Extract the (X, Y) coordinate from the center of the cell holding the provided text.  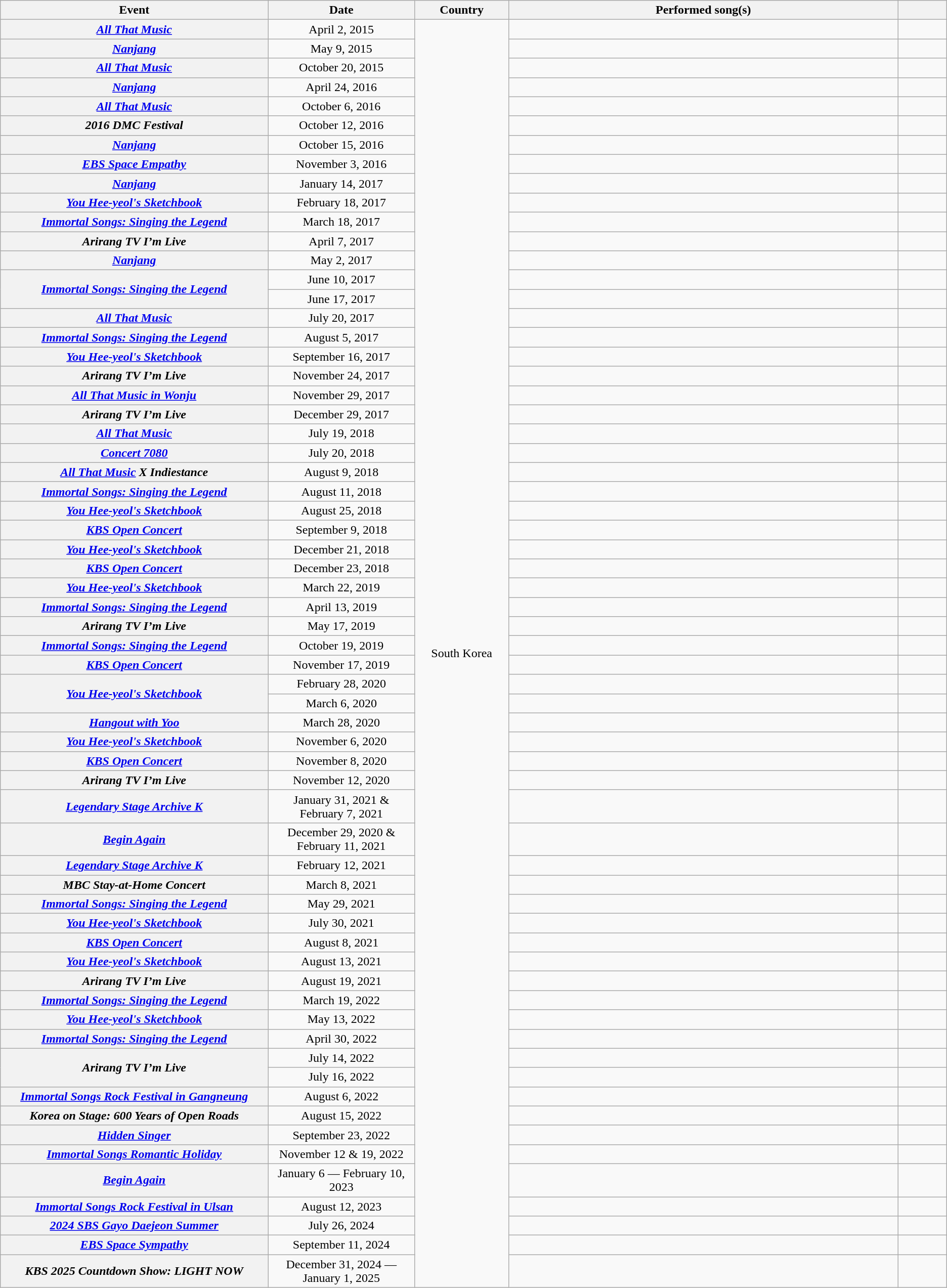
March 19, 2022 (341, 1000)
January 14, 2017 (341, 183)
February 12, 2021 (341, 865)
Immortal Songs Rock Festival in Gangneung (135, 1096)
September 23, 2022 (341, 1135)
April 24, 2016 (341, 87)
November 8, 2020 (341, 761)
June 10, 2017 (341, 280)
All That Music in Wonju (135, 395)
August 11, 2018 (341, 491)
Performed song(s) (703, 10)
March 22, 2019 (341, 588)
January 31, 2021 & February 7, 2021 (341, 806)
November 12 & 19, 2022 (341, 1154)
March 18, 2017 (341, 222)
May 29, 2021 (341, 904)
August 19, 2021 (341, 981)
March 8, 2021 (341, 885)
October 6, 2016 (341, 106)
September 9, 2018 (341, 530)
November 3, 2016 (341, 164)
May 2, 2017 (341, 261)
KBS 2025 Countdown Show: LIGHT NOW (135, 1271)
August 8, 2021 (341, 942)
South Korea (462, 654)
2016 DMC Festival (135, 125)
July 20, 2018 (341, 453)
November 29, 2017 (341, 395)
July 19, 2018 (341, 434)
April 13, 2019 (341, 607)
December 23, 2018 (341, 569)
May 13, 2022 (341, 1019)
December 31, 2024 — January 1, 2025 (341, 1271)
October 12, 2016 (341, 125)
April 2, 2015 (341, 29)
Korea on Stage: 600 Years of Open Roads (135, 1115)
August 25, 2018 (341, 510)
July 14, 2022 (341, 1058)
Immortal Songs Romantic Holiday (135, 1154)
Immortal Songs Rock Festival in Ulsan (135, 1207)
May 9, 2015 (341, 49)
February 28, 2020 (341, 684)
November 6, 2020 (341, 742)
July 20, 2017 (341, 318)
March 28, 2020 (341, 722)
August 9, 2018 (341, 472)
October 19, 2019 (341, 646)
December 21, 2018 (341, 549)
MBC Stay-at-Home Concert (135, 885)
November 12, 2020 (341, 780)
EBS Space Sympathy (135, 1245)
September 11, 2024 (341, 1245)
2024 SBS Gayo Daejeon Summer (135, 1226)
April 30, 2022 (341, 1039)
June 17, 2017 (341, 299)
November 17, 2019 (341, 665)
August 12, 2023 (341, 1207)
July 16, 2022 (341, 1077)
March 6, 2020 (341, 703)
February 18, 2017 (341, 202)
October 15, 2016 (341, 145)
EBS Space Empathy (135, 164)
December 29, 2017 (341, 414)
Hangout with Yoo (135, 722)
July 30, 2021 (341, 923)
August 15, 2022 (341, 1115)
May 17, 2019 (341, 626)
All That Music X Indiestance (135, 472)
December 29, 2020 & February 11, 2021 (341, 839)
August 5, 2017 (341, 337)
November 24, 2017 (341, 376)
Event (135, 10)
July 26, 2024 (341, 1226)
Hidden Singer (135, 1135)
August 13, 2021 (341, 962)
Date (341, 10)
Country (462, 10)
October 20, 2015 (341, 68)
Concert 7080 (135, 453)
January 6 — February 10, 2023 (341, 1180)
August 6, 2022 (341, 1096)
September 16, 2017 (341, 357)
April 7, 2017 (341, 241)
